Provide the (X, Y) coordinate of the cell's center where the given text is located.  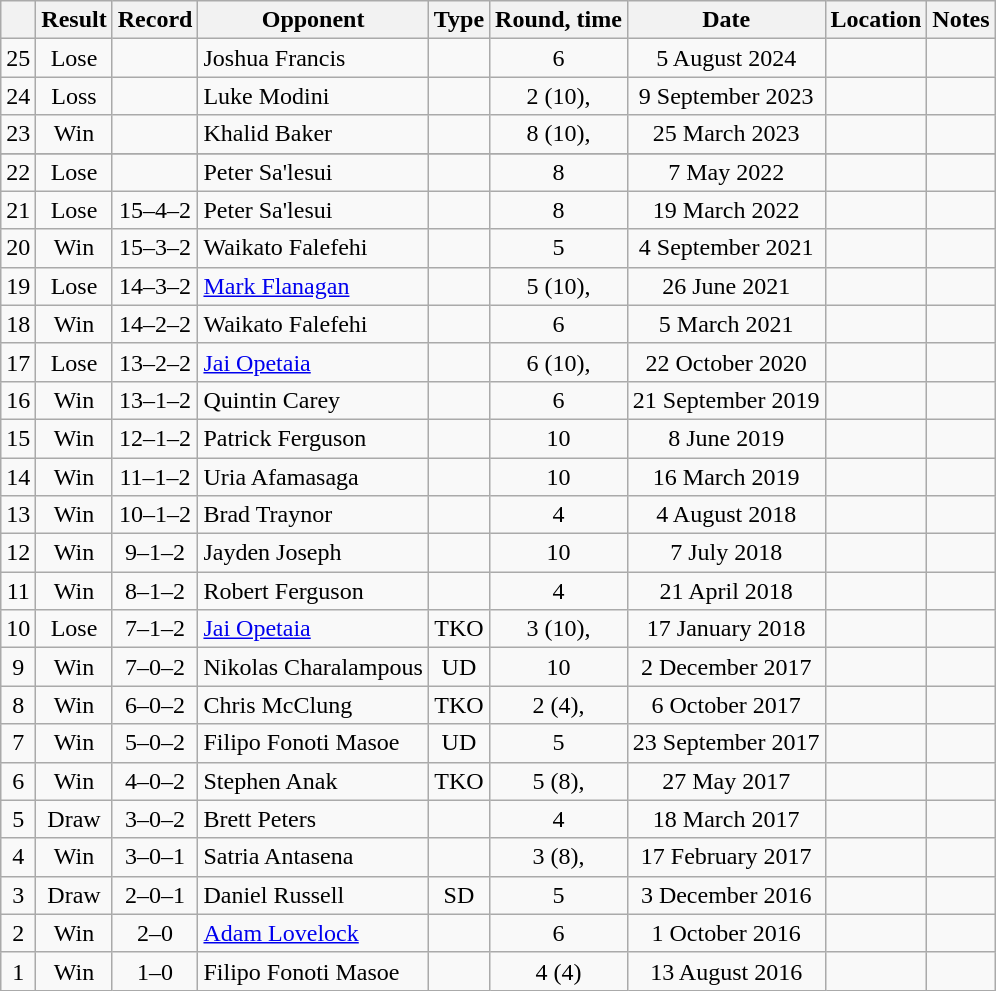
11–1–2 (155, 477)
1 October 2016 (726, 933)
7–1–2 (155, 629)
12 (18, 553)
6 (10), (559, 362)
5 March 2021 (726, 324)
23 (18, 134)
22 October 2020 (726, 362)
10–1–2 (155, 515)
8–1–2 (155, 591)
Result (74, 20)
8 June 2019 (726, 438)
27 May 2017 (726, 781)
11 (18, 591)
Patrick Ferguson (313, 438)
17 February 2017 (726, 857)
15 (18, 438)
4–0–2 (155, 781)
2 (10), (559, 96)
3 (8), (559, 857)
16 March 2019 (726, 477)
4 (4) (559, 971)
Uria Afamasaga (313, 477)
Notes (961, 20)
Opponent (313, 20)
14–2–2 (155, 324)
4 August 2018 (726, 515)
18 (18, 324)
17 (18, 362)
Record (155, 20)
Nikolas Charalampous (313, 667)
22 (18, 172)
19 March 2022 (726, 210)
Brett Peters (313, 819)
26 June 2021 (726, 286)
13–1–2 (155, 400)
3 (18, 895)
Luke Modini (313, 96)
3–0–2 (155, 819)
20 (18, 248)
9 (18, 667)
25 March 2023 (726, 134)
16 (18, 400)
5 (10), (559, 286)
3 December 2016 (726, 895)
SD (458, 895)
21 April 2018 (726, 591)
21 (18, 210)
5 August 2024 (726, 58)
Loss (74, 96)
2 December 2017 (726, 667)
Type (458, 20)
25 (18, 58)
Chris McClung (313, 705)
12–1–2 (155, 438)
1–0 (155, 971)
13–2–2 (155, 362)
17 January 2018 (726, 629)
Location (876, 20)
Adam Lovelock (313, 933)
Robert Ferguson (313, 591)
18 March 2017 (726, 819)
3–0–1 (155, 857)
7 May 2022 (726, 172)
14–3–2 (155, 286)
2 (4), (559, 705)
19 (18, 286)
14 (18, 477)
6–0–2 (155, 705)
15–3–2 (155, 248)
23 September 2017 (726, 743)
Stephen Anak (313, 781)
Quintin Carey (313, 400)
Mark Flanagan (313, 286)
7 (18, 743)
13 August 2016 (726, 971)
Jayden Joseph (313, 553)
9 September 2023 (726, 96)
Satria Antasena (313, 857)
Daniel Russell (313, 895)
Date (726, 20)
Khalid Baker (313, 134)
Round, time (559, 20)
7 July 2018 (726, 553)
1 (18, 971)
5–0–2 (155, 743)
Brad Traynor (313, 515)
2–0 (155, 933)
5 (8), (559, 781)
9–1–2 (155, 553)
Joshua Francis (313, 58)
15–4–2 (155, 210)
24 (18, 96)
3 (10), (559, 629)
4 September 2021 (726, 248)
2 (18, 933)
2–0–1 (155, 895)
13 (18, 515)
6 October 2017 (726, 705)
8 (10), (559, 134)
21 September 2019 (726, 400)
7–0–2 (155, 667)
